Determine the [X, Y] coordinate at the center of the cell enclosing the given text.  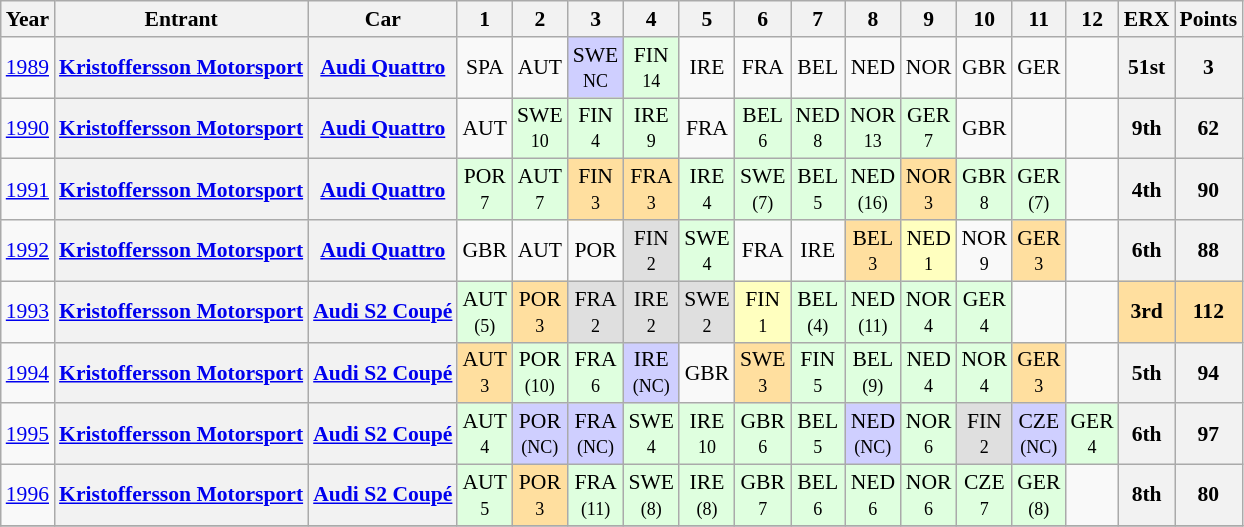
97 [1208, 434]
1994 [28, 372]
AUT7 [540, 190]
88 [1208, 250]
NED1 [929, 250]
AUT4 [484, 434]
SWENC [596, 68]
62 [1208, 128]
FIN3 [596, 190]
12 [1092, 19]
POR(10) [540, 372]
90 [1208, 190]
IRE(8) [707, 496]
NOR9 [984, 250]
2 [540, 19]
SWE(8) [651, 496]
SWE(7) [763, 190]
1989 [28, 68]
SWE10 [540, 128]
FRA(11) [596, 496]
7 [818, 19]
ERX [1147, 19]
9 [929, 19]
1 [484, 19]
4th [1147, 190]
CZE(NC) [1038, 434]
8 [873, 19]
8th [1147, 496]
1991 [28, 190]
AUT3 [484, 372]
BEL3 [873, 250]
IRE(NC) [651, 372]
AUT(5) [484, 312]
GER [1038, 68]
Points [1208, 19]
GER7 [929, 128]
AUT5 [484, 496]
SWE2 [707, 312]
NED(16) [873, 190]
NED4 [929, 372]
5th [1147, 372]
FRA(NC) [596, 434]
POR7 [484, 190]
NOR3 [929, 190]
NED(11) [873, 312]
51st [1147, 68]
GER(7) [1038, 190]
NOR13 [873, 128]
1993 [28, 312]
NED(NC) [873, 434]
Entrant [181, 19]
GER(8) [1038, 496]
GBR7 [763, 496]
4 [651, 19]
FIN14 [651, 68]
Car [382, 19]
SPA [484, 68]
Year [28, 19]
1992 [28, 250]
IRE4 [707, 190]
FIN1 [763, 312]
3rd [1147, 312]
FRA3 [651, 190]
112 [1208, 312]
SWE3 [763, 372]
FRA2 [596, 312]
1995 [28, 434]
GBR6 [763, 434]
1990 [28, 128]
CZE7 [984, 496]
GBR8 [984, 190]
POR(NC) [540, 434]
9th [1147, 128]
6 [763, 19]
11 [1038, 19]
NED6 [873, 496]
NOR [929, 68]
BEL(9) [873, 372]
5 [707, 19]
NED [873, 68]
10 [984, 19]
IRE10 [707, 434]
IRE2 [651, 312]
FIN5 [818, 372]
NED8 [818, 128]
BEL(4) [818, 312]
POR [596, 250]
80 [1208, 496]
IRE9 [651, 128]
BEL [818, 68]
FRA6 [596, 372]
94 [1208, 372]
FIN4 [596, 128]
1996 [28, 496]
